Find where the given text appears and provide that cell's center as (X, Y) coordinate. 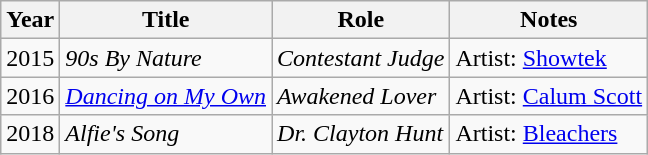
Artist: Showtek (549, 58)
Year (30, 20)
Notes (549, 20)
Artist: Bleachers (549, 134)
Artist: Calum Scott (549, 96)
Awakened Lover (361, 96)
2016 (30, 96)
2015 (30, 58)
Role (361, 20)
Contestant Judge (361, 58)
Dr. Clayton Hunt (361, 134)
Dancing on My Own (166, 96)
Title (166, 20)
2018 (30, 134)
Alfie's Song (166, 134)
90s By Nature (166, 58)
